Capture the cell that displays the provided text and extract its [X, Y] central coordinate. 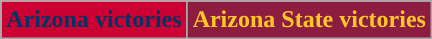
Arizona victories [94, 20]
Arizona State victories [309, 20]
